Scan for the cell matching the given text and deliver its (x, y) coordinate at center. 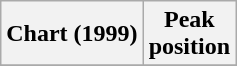
Chart (1999) (72, 34)
Peakposition (189, 34)
